Pinpoint the cell where the given text exists, returning its (X, Y) midpoint coordinate. 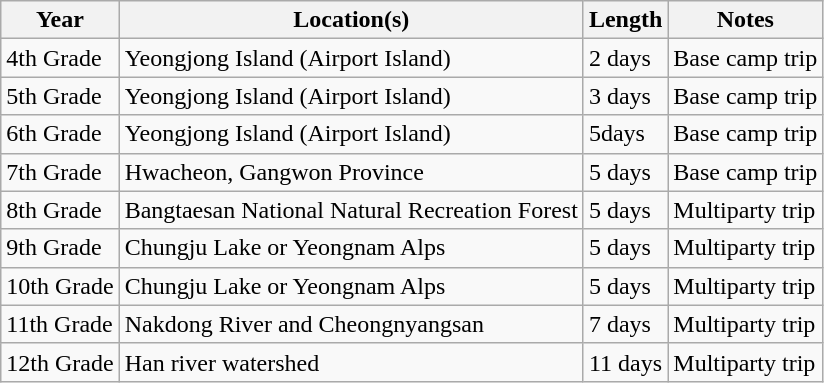
Nakdong River and Cheongnyangsan (351, 324)
11 days (625, 362)
6th Grade (60, 134)
7th Grade (60, 172)
11th Grade (60, 324)
10th Grade (60, 286)
Location(s) (351, 20)
8th Grade (60, 210)
Notes (746, 20)
5th Grade (60, 96)
2 days (625, 58)
Han river watershed (351, 362)
Length (625, 20)
Bangtaesan National Natural Recreation Forest (351, 210)
12th Grade (60, 362)
3 days (625, 96)
Hwacheon, Gangwon Province (351, 172)
9th Grade (60, 248)
Year (60, 20)
7 days (625, 324)
5days (625, 134)
4th Grade (60, 58)
